From the cell containing the given text, extract its center point as (X, Y) coordinate. 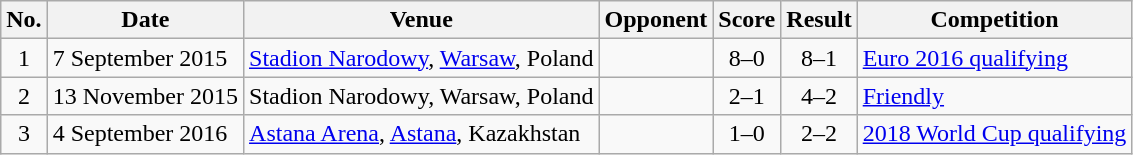
Score (747, 20)
1 (24, 58)
Friendly (994, 96)
Date (145, 20)
Competition (994, 20)
2–2 (819, 134)
4 September 2016 (145, 134)
1–0 (747, 134)
7 September 2015 (145, 58)
Astana Arena, Astana, Kazakhstan (422, 134)
Euro 2016 qualifying (994, 58)
2 (24, 96)
2–1 (747, 96)
Result (819, 20)
2018 World Cup qualifying (994, 134)
8–0 (747, 58)
8–1 (819, 58)
No. (24, 20)
Venue (422, 20)
4–2 (819, 96)
3 (24, 134)
13 November 2015 (145, 96)
Opponent (656, 20)
